Extract the [x, y] coordinate from the center of the cell holding the provided text.  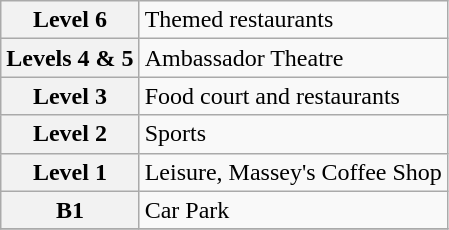
Levels 4 & 5 [70, 58]
Ambassador Theatre [293, 58]
Car Park [293, 210]
Level 6 [70, 20]
Level 2 [70, 134]
Food court and restaurants [293, 96]
Level 3 [70, 96]
Level 1 [70, 172]
Themed restaurants [293, 20]
Leisure, Massey's Coffee Shop [293, 172]
B1 [70, 210]
Sports [293, 134]
